Return (X, Y) of the center of cell containing provided text 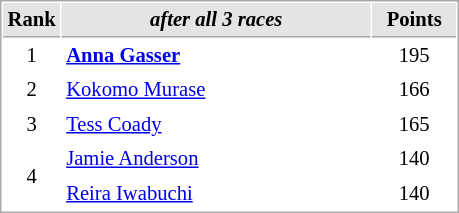
2 (32, 90)
166 (414, 90)
Rank (32, 20)
Reira Iwabuchi (216, 194)
1 (32, 56)
4 (32, 176)
3 (32, 124)
195 (414, 56)
Jamie Anderson (216, 158)
Anna Gasser (216, 56)
165 (414, 124)
Kokomo Murase (216, 90)
after all 3 races (216, 20)
Points (414, 20)
Tess Coady (216, 124)
